Extract the (x, y) coordinate from the center of the cell holding the provided text.  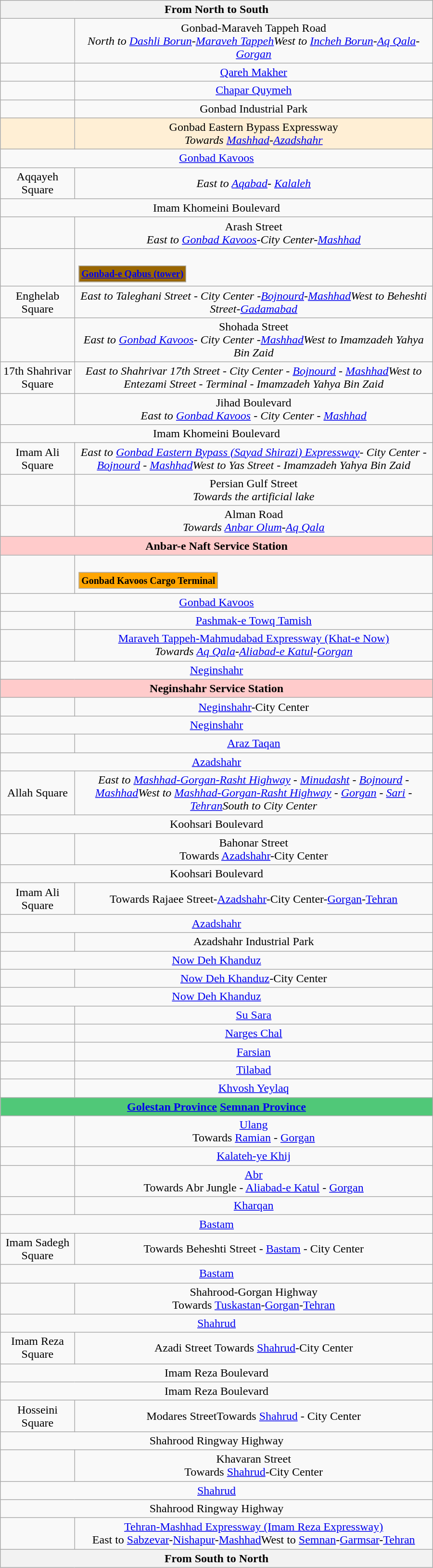
Imam Reza Square (38, 1348)
Modares StreetTowards Shahrud - City Center (254, 1416)
Narges Chal (254, 1033)
Bahonar StreetTowards Azadshahr-City Center (254, 849)
East to Gonbad Eastern Bypass (Sayad Shirazi) Expressway- City Center - Bojnourd - MashhadWest to Yas Street - Imamzadeh Yahya Bin Zaid (254, 459)
Tehran-Mashhad Expressway (Imam Reza Expressway)East to Sabzevar-Nishapur-MashhadWest to Semnan-Garmsar-Tehran (254, 1533)
Towards Beheshti Street - Bastam - City Center (254, 1249)
UlangTowards Ramian - Gorgan (254, 1131)
Imam Sadegh Square (38, 1249)
East to Shahrivar 17th Street - City Center - Bojnourd - MashhadWest to Entezami Street - Terminal - Imamzadeh Yahya Bin Zaid (254, 378)
Aqqayeh Square (38, 183)
Kalateh-ye Khij (254, 1156)
Shahrood-Gorgan HighwayTowards Tuskastan-Gorgan-Tehran (254, 1299)
Arash StreetEast to Gonbad Kavoos-City Center-Mashhad (254, 233)
17th Shahrivar Square (38, 378)
Golestan Province Semnan Province (216, 1107)
Azadshahr Industrial Park (254, 942)
Anbar-e Naft Service Station (216, 546)
Allah Square (38, 793)
Tilabad (254, 1070)
From South to North (216, 1558)
Su Sara (254, 1015)
Jihad BoulevardEast to Gonbad Kavoos - City Center - Mashhad (254, 409)
Qareh Makher (254, 72)
East to Taleghani Street - City Center -Bojnourd-MashhadWest to Beheshti Street-Gadamabad (254, 302)
Hosseini Square (38, 1416)
Gonbad-Maraveh Tappeh RoadNorth to Dashli Borun-Maraveh TappehWest to Incheh Borun-Aq Qala-Gorgan (254, 41)
AbrTowards Abr Jungle - Aliabad-e Katul - Gorgan (254, 1181)
Gonbad Eastern Bypass ExpresswayTowards Mashhad-Azadshahr (254, 134)
Pashmak-e Towq Tamish (254, 620)
Alman RoadTowards Anbar Olum-Aq Qala (254, 521)
Gonbad Industrial Park (254, 109)
Azadi Street Towards Shahrud-City Center (254, 1348)
Neginshahr-City Center (254, 707)
Enghelab Square (38, 302)
Kharqan (254, 1206)
Araz Taqan (254, 743)
Chapar Quymeh (254, 90)
Neginshahr Service Station (216, 688)
Maraveh Tappeh-Mahmudabad Expressway (Khat-e Now)Towards Aq Qala-Aliabad-e Katul-Gorgan (254, 645)
Khvosh Yeylaq (254, 1088)
Persian Gulf StreetTowards the artificial lake (254, 490)
Khavaran StreetTowards Shahrud-City Center (254, 1465)
Now Deh Khanduz-City Center (254, 978)
East to Aqabad- Kalaleh (254, 183)
Farsian (254, 1051)
Towards Rajaee Street-Azadshahr-City Center-Gorgan-Tehran (254, 898)
From North to South (216, 10)
Shohada StreetEast to Gonbad Kavoos- City Center -MashhadWest to Imamzadeh Yahya Bin Zaid (254, 340)
